Locate the cell with the specified text and output its [x, y] center coordinate. 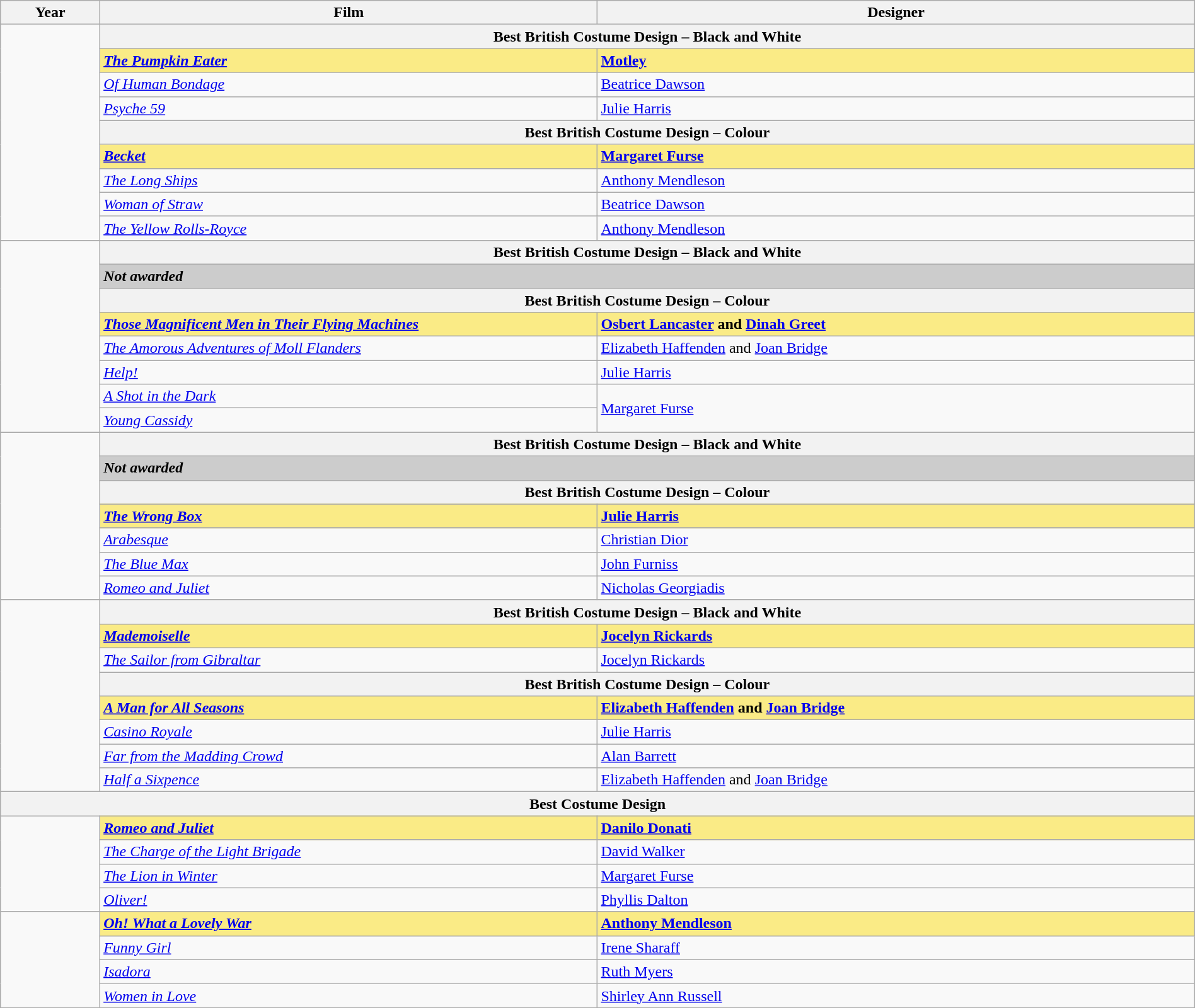
Alan Barrett [896, 756]
A Shot in the Dark [349, 396]
The Yellow Rolls-Royce [349, 228]
Casino Royale [349, 732]
Oh! What a Lovely War [349, 924]
Shirley Ann Russell [896, 995]
Women in Love [349, 995]
The Lion in Winter [349, 876]
Young Cassidy [349, 420]
John Furniss [896, 564]
The Blue Max [349, 564]
Arabesque [349, 540]
Isadora [349, 971]
Best Costume Design [597, 804]
The Wrong Box [349, 516]
Irene Sharaff [896, 948]
Year [50, 13]
Oliver! [349, 900]
Funny Girl [349, 948]
Mademoiselle [349, 636]
Film [349, 13]
Christian Dior [896, 540]
Psyche 59 [349, 108]
Osbert Lancaster and Dinah Greet [896, 324]
The Sailor from Gibraltar [349, 660]
Danilo Donati [896, 828]
The Amorous Adventures of Moll Flanders [349, 348]
The Pumpkin Eater [349, 60]
Of Human Bondage [349, 84]
A Man for All Seasons [349, 708]
Ruth Myers [896, 971]
Far from the Madding Crowd [349, 756]
Woman of Straw [349, 204]
Half a Sixpence [349, 780]
Help! [349, 372]
Those Magnificent Men in Their Flying Machines [349, 324]
Nicholas Georgiadis [896, 588]
Motley [896, 60]
Designer [896, 13]
The Long Ships [349, 180]
Becket [349, 156]
The Charge of the Light Brigade [349, 852]
Phyllis Dalton [896, 900]
David Walker [896, 852]
